Find where the given text appears and provide that cell's center as [X, Y] coordinate. 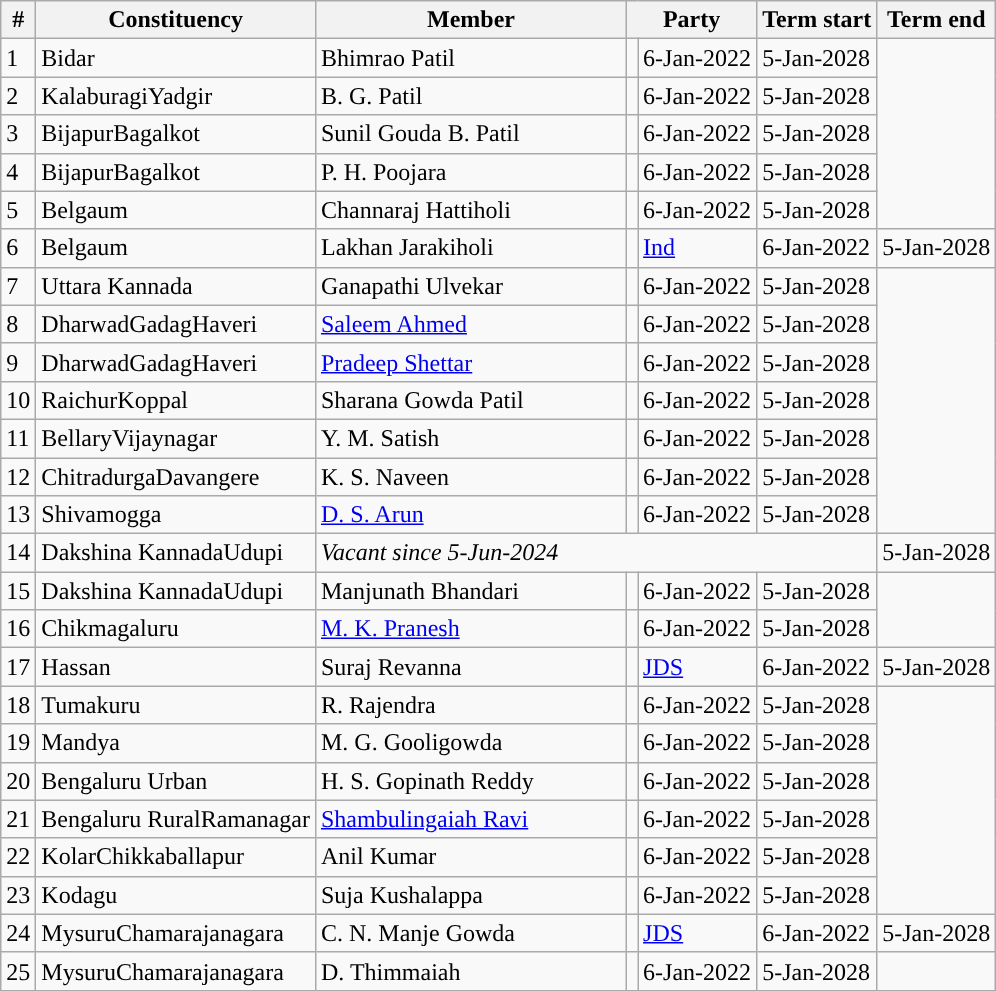
Shivamogga [176, 515]
Shambulingaiah Ravi [470, 819]
21 [18, 819]
ChitradurgaDavangere [176, 477]
Bengaluru Urban [176, 781]
Sunil Gouda B. Patil [470, 134]
9 [18, 362]
17 [18, 667]
Suraj Revanna [470, 667]
Chikmagaluru [176, 629]
Ind [698, 248]
Anil Kumar [470, 857]
D. S. Arun [470, 515]
M. G. Gooligowda [470, 743]
Y. M. Satish [470, 438]
18 [18, 705]
Kodagu [176, 895]
7 [18, 286]
14 [18, 553]
8 [18, 324]
3 [18, 134]
H. S. Gopinath Reddy [470, 781]
Term end [936, 20]
Term start [817, 20]
C. N. Manje Gowda [470, 933]
4 [18, 172]
2 [18, 96]
M. K. Pranesh [470, 629]
Bengaluru RuralRamanagar [176, 819]
12 [18, 477]
Member [470, 20]
22 [18, 857]
6 [18, 248]
19 [18, 743]
Uttara Kannada [176, 286]
D. Thimmaiah [470, 971]
1 [18, 58]
23 [18, 895]
Bhimrao Patil [470, 58]
Constituency [176, 20]
13 [18, 515]
Party [692, 20]
10 [18, 400]
25 [18, 971]
Suja Kushalappa [470, 895]
24 [18, 933]
Tumakuru [176, 705]
B. G. Patil [470, 96]
KolarChikkaballapur [176, 857]
KalaburagiYadgir [176, 96]
20 [18, 781]
Bidar [176, 58]
Pradeep Shettar [470, 362]
16 [18, 629]
R. Rajendra [470, 705]
Channaraj Hattiholi [470, 210]
# [18, 20]
Ganapathi Ulvekar [470, 286]
P. H. Poojara [470, 172]
Vacant since 5-Jun-2024 [596, 553]
RaichurKoppal [176, 400]
Lakhan Jarakiholi [470, 248]
5 [18, 210]
K. S. Naveen [470, 477]
Manjunath Bhandari [470, 591]
Hassan [176, 667]
11 [18, 438]
15 [18, 591]
BellaryVijaynagar [176, 438]
Saleem Ahmed [470, 324]
Mandya [176, 743]
Sharana Gowda Patil [470, 400]
